Detect which cell encompasses the target text, then output its (x, y) center coordinate. 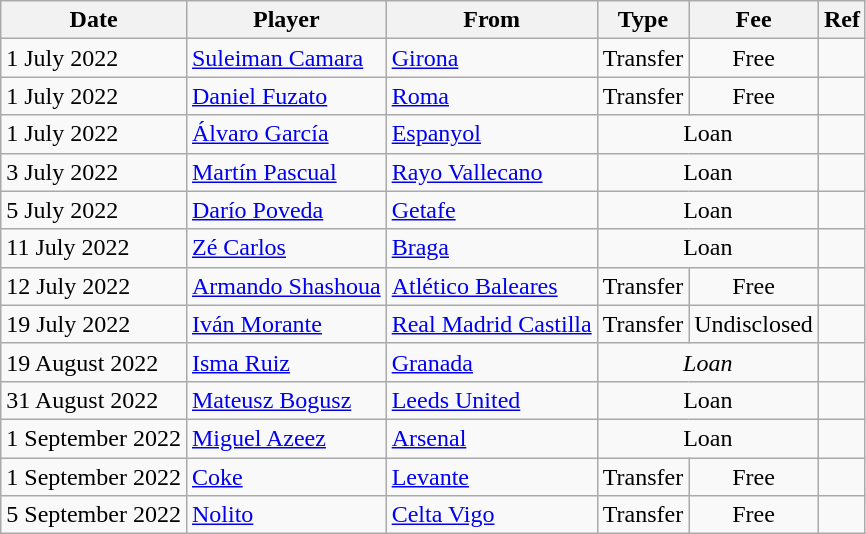
Darío Poveda (286, 210)
31 August 2022 (94, 400)
3 July 2022 (94, 172)
19 July 2022 (94, 324)
Espanyol (492, 134)
Zé Carlos (286, 248)
Ref (842, 20)
Fee (754, 20)
Roma (492, 96)
Álvaro García (286, 134)
Girona (492, 58)
Iván Morante (286, 324)
Date (94, 20)
Armando Shashoua (286, 286)
Leeds United (492, 400)
Rayo Vallecano (492, 172)
Getafe (492, 210)
Real Madrid Castilla (492, 324)
5 July 2022 (94, 210)
Mateusz Bogusz (286, 400)
12 July 2022 (94, 286)
11 July 2022 (94, 248)
Braga (492, 248)
Martín Pascual (286, 172)
Miguel Azeez (286, 438)
Undisclosed (754, 324)
Coke (286, 477)
5 September 2022 (94, 515)
From (492, 20)
Granada (492, 362)
19 August 2022 (94, 362)
Daniel Fuzato (286, 96)
Atlético Baleares (492, 286)
Suleiman Camara (286, 58)
Nolito (286, 515)
Celta Vigo (492, 515)
Type (643, 20)
Player (286, 20)
Isma Ruiz (286, 362)
Levante (492, 477)
Arsenal (492, 438)
